Pinpoint the cell where the given text exists, returning its (X, Y) midpoint coordinate. 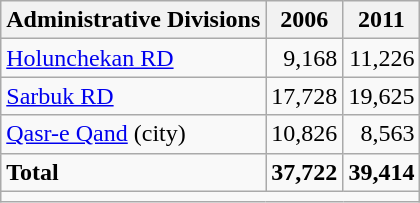
Qasr-e Qand (city) (134, 134)
9,168 (304, 58)
37,722 (304, 172)
17,728 (304, 96)
19,625 (382, 96)
Holunchekan RD (134, 58)
Total (134, 172)
11,226 (382, 58)
8,563 (382, 134)
2011 (382, 20)
Administrative Divisions (134, 20)
Sarbuk RD (134, 96)
39,414 (382, 172)
10,826 (304, 134)
2006 (304, 20)
